Search for the cell housing the specified text and yield its (x, y) center coordinate. 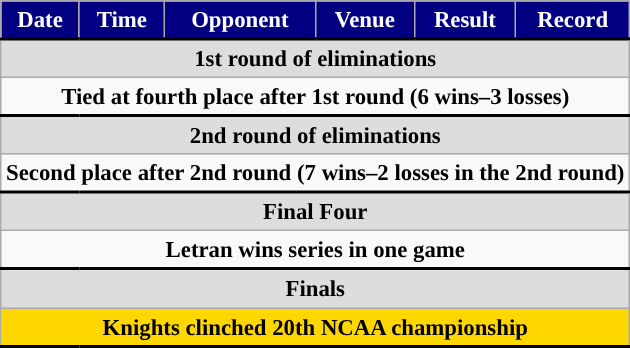
Venue (364, 20)
2nd round of eliminations (316, 135)
Record (573, 20)
Date (40, 20)
Knights clinched 20th NCAA championship (316, 327)
Opponent (240, 20)
Time (122, 20)
Finals (316, 288)
Second place after 2nd round (7 wins–2 losses in the 2nd round) (316, 173)
Final Four (316, 212)
Letran wins series in one game (316, 250)
Tied at fourth place after 1st round (6 wins–3 losses) (316, 97)
1st round of eliminations (316, 58)
Result (465, 20)
